Search for the cell housing the specified text and yield its (X, Y) center coordinate. 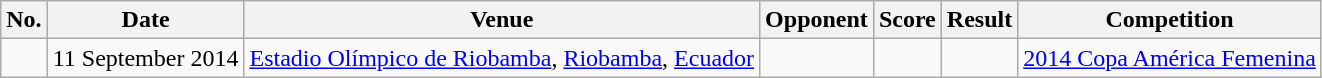
No. (24, 20)
Result (979, 20)
Score (907, 20)
11 September 2014 (146, 58)
Competition (1170, 20)
Opponent (817, 20)
Date (146, 20)
Estadio Olímpico de Riobamba, Riobamba, Ecuador (502, 58)
Venue (502, 20)
2014 Copa América Femenina (1170, 58)
